From the cell containing the given text, extract its center point as [x, y] coordinate. 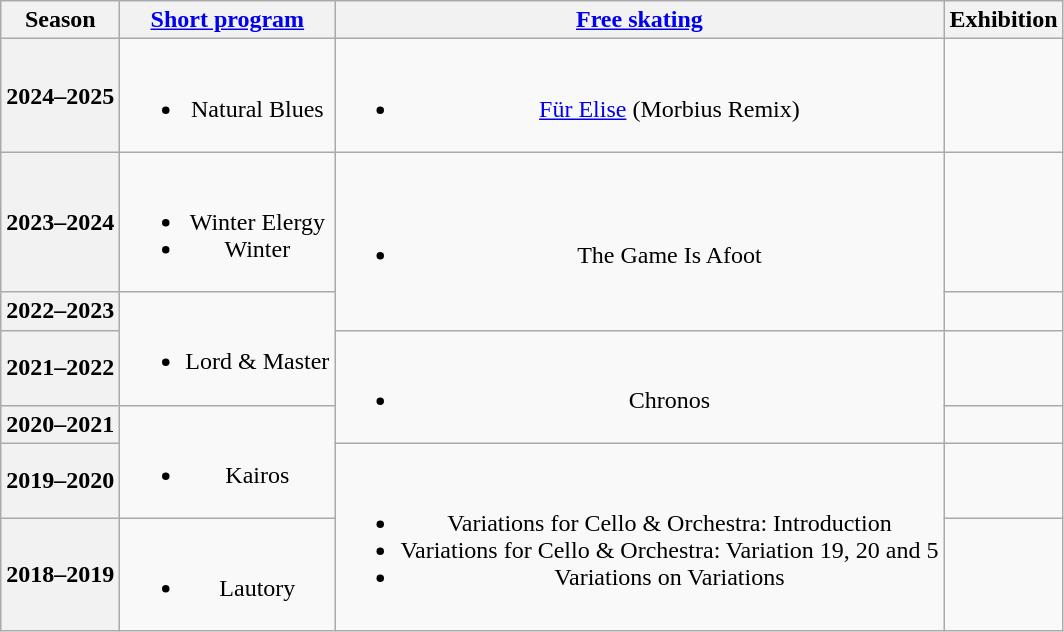
2018–2019 [60, 574]
Chronos [640, 386]
Natural Blues [228, 96]
Variations for Cello & Orchestra: IntroductionVariations for Cello & Orchestra: Variation 19, 20 and 5Variations on Variations [640, 537]
2024–2025 [60, 96]
Lord & Master [228, 348]
Für Elise (Morbius Remix) [640, 96]
2021–2022 [60, 368]
2020–2021 [60, 424]
Short program [228, 20]
2023–2024 [60, 222]
Kairos [228, 462]
Season [60, 20]
2019–2020 [60, 480]
Lautory [228, 574]
Winter ElergyWinter [228, 222]
Free skating [640, 20]
Exhibition [1004, 20]
The Game Is Afoot [640, 241]
2022–2023 [60, 311]
